For the text-containing cell, return its midpoint in (x, y) coordinate format. 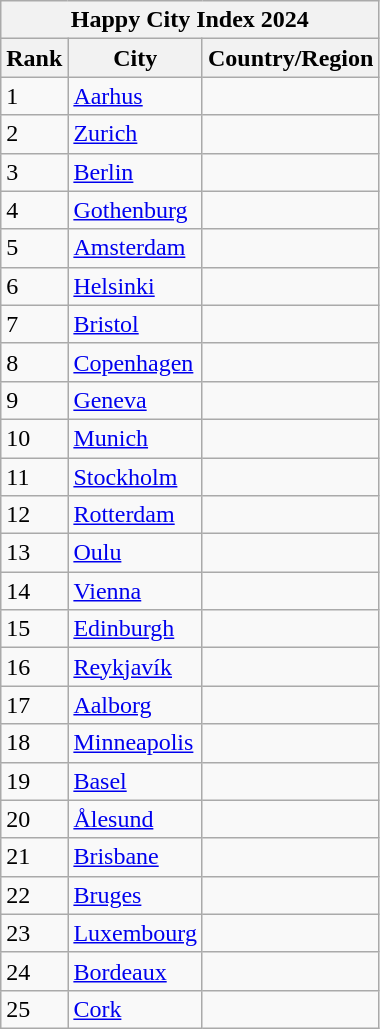
5 (34, 248)
Oulu (136, 553)
Stockholm (136, 477)
12 (34, 515)
4 (34, 210)
7 (34, 324)
Munich (136, 438)
2 (34, 134)
Reykjavík (136, 667)
Cork (136, 1009)
15 (34, 629)
Copenhagen (136, 362)
8 (34, 362)
24 (34, 971)
Vienna (136, 591)
Aalborg (136, 705)
9 (34, 400)
23 (34, 933)
Happy City Index 2024 (190, 20)
Ålesund (136, 819)
Rotterdam (136, 515)
18 (34, 743)
Zurich (136, 134)
13 (34, 553)
Brisbane (136, 857)
Country/Region (290, 58)
City (136, 58)
Luxembourg (136, 933)
Bordeaux (136, 971)
Helsinki (136, 286)
Aarhus (136, 96)
14 (34, 591)
Berlin (136, 172)
Bristol (136, 324)
10 (34, 438)
Bruges (136, 895)
16 (34, 667)
11 (34, 477)
25 (34, 1009)
3 (34, 172)
Gothenburg (136, 210)
19 (34, 781)
21 (34, 857)
Amsterdam (136, 248)
1 (34, 96)
Geneva (136, 400)
6 (34, 286)
22 (34, 895)
Edinburgh (136, 629)
Minneapolis (136, 743)
17 (34, 705)
20 (34, 819)
Basel (136, 781)
Rank (34, 58)
